Extract the (x, y) coordinate from the center of the cell holding the provided text.  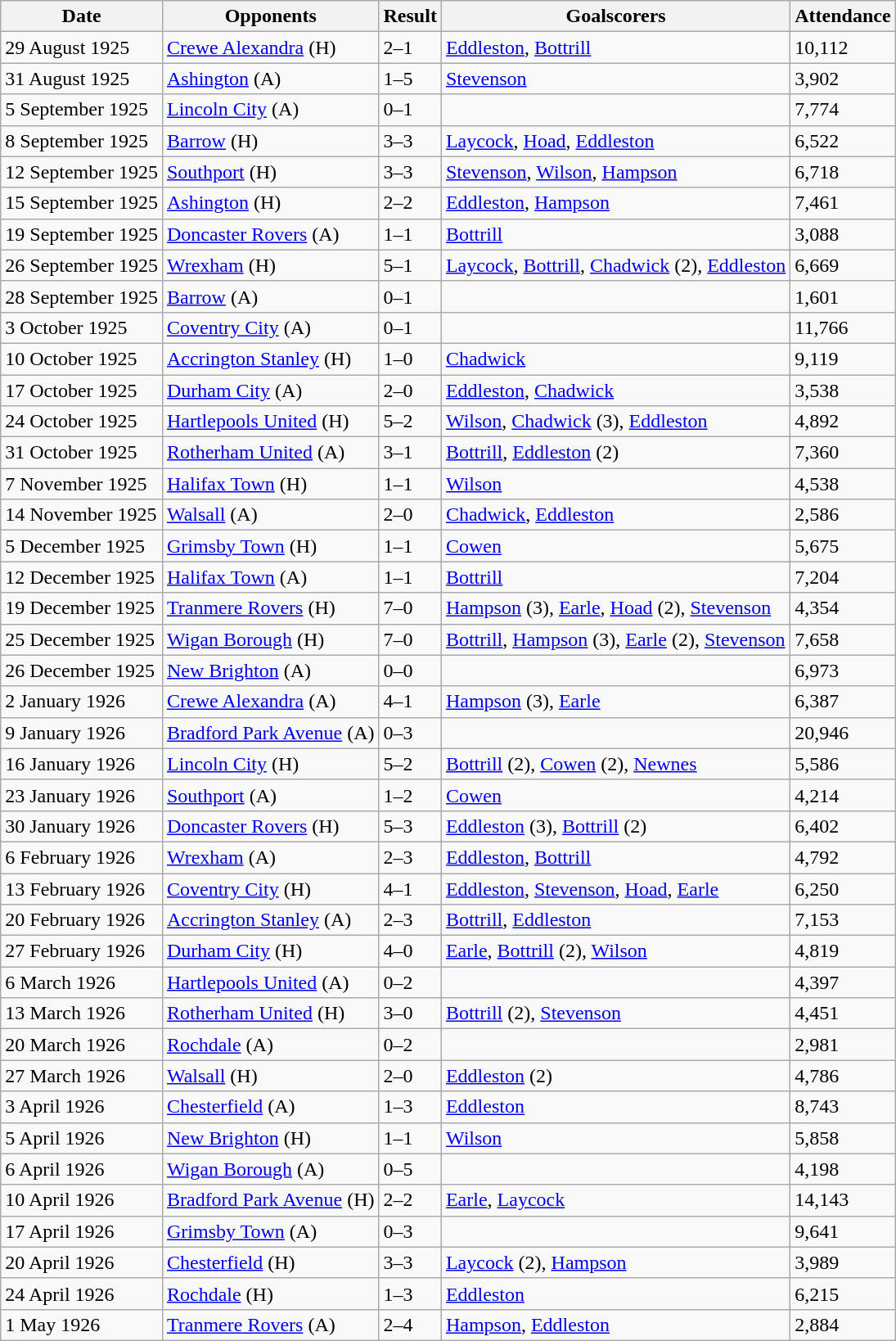
Wilson, Chadwick (3), Eddleston (615, 422)
Hartlepools United (A) (270, 982)
6,669 (843, 265)
Earle, Laycock (615, 1200)
2–4 (410, 1325)
6,973 (843, 670)
Hampson (3), Earle (615, 702)
Bottrill (2), Cowen (2), Newnes (615, 764)
31 October 1925 (82, 453)
Result (410, 16)
Coventry City (H) (270, 888)
23 January 1926 (82, 795)
Bottrill, Eddleston (615, 920)
0–0 (410, 670)
10 October 1925 (82, 359)
4–0 (410, 951)
4,354 (843, 608)
4,792 (843, 857)
Rotherham United (H) (270, 1014)
14,143 (843, 1200)
10 April 1926 (82, 1200)
15 September 1925 (82, 203)
Halifax Town (A) (270, 577)
24 April 1926 (82, 1294)
Southport (H) (270, 172)
Durham City (A) (270, 391)
Attendance (843, 16)
5–1 (410, 265)
5–3 (410, 826)
Durham City (H) (270, 951)
7,461 (843, 203)
12 December 1925 (82, 577)
Walsall (H) (270, 1076)
Eddleston (2) (615, 1076)
29 August 1925 (82, 47)
Hampson, Eddleston (615, 1325)
Stevenson (615, 79)
1,601 (843, 296)
Doncaster Rovers (H) (270, 826)
Barrow (A) (270, 296)
31 August 1925 (82, 79)
7,774 (843, 110)
6,402 (843, 826)
6,522 (843, 141)
20 March 1926 (82, 1045)
1–5 (410, 79)
28 September 1925 (82, 296)
13 February 1926 (82, 888)
6 February 1926 (82, 857)
0–5 (410, 1169)
2,884 (843, 1325)
8 September 1925 (82, 141)
17 April 1926 (82, 1231)
Barrow (H) (270, 141)
7 November 1925 (82, 484)
6,718 (843, 172)
Grimsby Town (H) (270, 546)
17 October 1925 (82, 391)
27 March 1926 (82, 1076)
Tranmere Rovers (A) (270, 1325)
Earle, Bottrill (2), Wilson (615, 951)
3,989 (843, 1262)
9,641 (843, 1231)
4,819 (843, 951)
11,766 (843, 327)
13 March 1926 (82, 1014)
Coventry City (A) (270, 327)
3–1 (410, 453)
20 April 1926 (82, 1262)
Eddleston (3), Bottrill (2) (615, 826)
Wigan Borough (H) (270, 639)
3–0 (410, 1014)
Hartlepools United (H) (270, 422)
6 March 1926 (82, 982)
12 September 1925 (82, 172)
4,892 (843, 422)
New Brighton (A) (270, 670)
Laycock, Bottrill, Chadwick (2), Eddleston (615, 265)
10,112 (843, 47)
Ashington (H) (270, 203)
Bottrill, Eddleston (2) (615, 453)
6 April 1926 (82, 1169)
7,360 (843, 453)
Eddleston, Chadwick (615, 391)
Wigan Borough (A) (270, 1169)
1–2 (410, 795)
Wrexham (H) (270, 265)
Ashington (A) (270, 79)
9 January 1926 (82, 733)
Bradford Park Avenue (H) (270, 1200)
27 February 1926 (82, 951)
3,902 (843, 79)
Rochdale (H) (270, 1294)
3 April 1926 (82, 1107)
Bottrill, Hampson (3), Earle (2), Stevenson (615, 639)
Opponents (270, 16)
8,743 (843, 1107)
2–1 (410, 47)
3 October 1925 (82, 327)
26 December 1925 (82, 670)
Crewe Alexandra (H) (270, 47)
30 January 1926 (82, 826)
Rochdale (A) (270, 1045)
Goalscorers (615, 16)
Chadwick (615, 359)
1–0 (410, 359)
New Brighton (H) (270, 1138)
14 November 1925 (82, 515)
6,215 (843, 1294)
Laycock (2), Hampson (615, 1262)
4,214 (843, 795)
Eddleston, Hampson (615, 203)
Lincoln City (H) (270, 764)
Bradford Park Avenue (A) (270, 733)
6,250 (843, 888)
19 December 1925 (82, 608)
Halifax Town (H) (270, 484)
5,586 (843, 764)
5 April 1926 (82, 1138)
Southport (A) (270, 795)
Doncaster Rovers (A) (270, 234)
4,451 (843, 1014)
Hampson (3), Earle, Hoad (2), Stevenson (615, 608)
Rotherham United (A) (270, 453)
Tranmere Rovers (H) (270, 608)
24 October 1925 (82, 422)
Wrexham (A) (270, 857)
Chesterfield (A) (270, 1107)
4,786 (843, 1076)
2,586 (843, 515)
20 February 1926 (82, 920)
Accrington Stanley (H) (270, 359)
3,538 (843, 391)
Date (82, 16)
6,387 (843, 702)
Accrington Stanley (A) (270, 920)
5,858 (843, 1138)
25 December 1925 (82, 639)
Laycock, Hoad, Eddleston (615, 141)
3,088 (843, 234)
Chesterfield (H) (270, 1262)
Eddleston, Stevenson, Hoad, Earle (615, 888)
2,981 (843, 1045)
4,198 (843, 1169)
5,675 (843, 546)
9,119 (843, 359)
4,538 (843, 484)
4,397 (843, 982)
Grimsby Town (A) (270, 1231)
7,153 (843, 920)
Lincoln City (A) (270, 110)
26 September 1925 (82, 265)
Chadwick, Eddleston (615, 515)
2 January 1926 (82, 702)
Crewe Alexandra (A) (270, 702)
Walsall (A) (270, 515)
5 September 1925 (82, 110)
16 January 1926 (82, 764)
Bottrill (2), Stevenson (615, 1014)
7,204 (843, 577)
7,658 (843, 639)
19 September 1925 (82, 234)
1 May 1926 (82, 1325)
20,946 (843, 733)
5 December 1925 (82, 546)
Stevenson, Wilson, Hampson (615, 172)
